Pinpoint the cell where the given text exists, returning its (X, Y) midpoint coordinate. 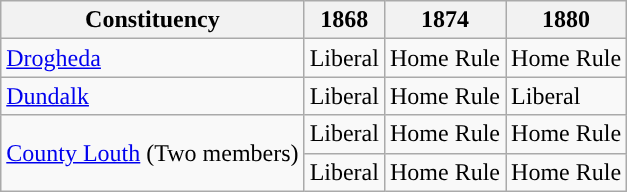
County Louth (Two members) (152, 153)
Constituency (152, 20)
Dundalk (152, 96)
1868 (344, 20)
1880 (566, 20)
Drogheda (152, 58)
1874 (444, 20)
